For the text-containing cell, return its midpoint in [x, y] coordinate format. 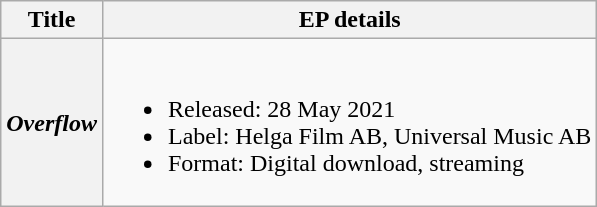
Title [52, 20]
EP details [349, 20]
Released: 28 May 2021Label: Helga Film AB, Universal Music ABFormat: Digital download, streaming [349, 122]
Overflow [52, 122]
